Determine the (x, y) coordinate at the center of the cell enclosing the given text.  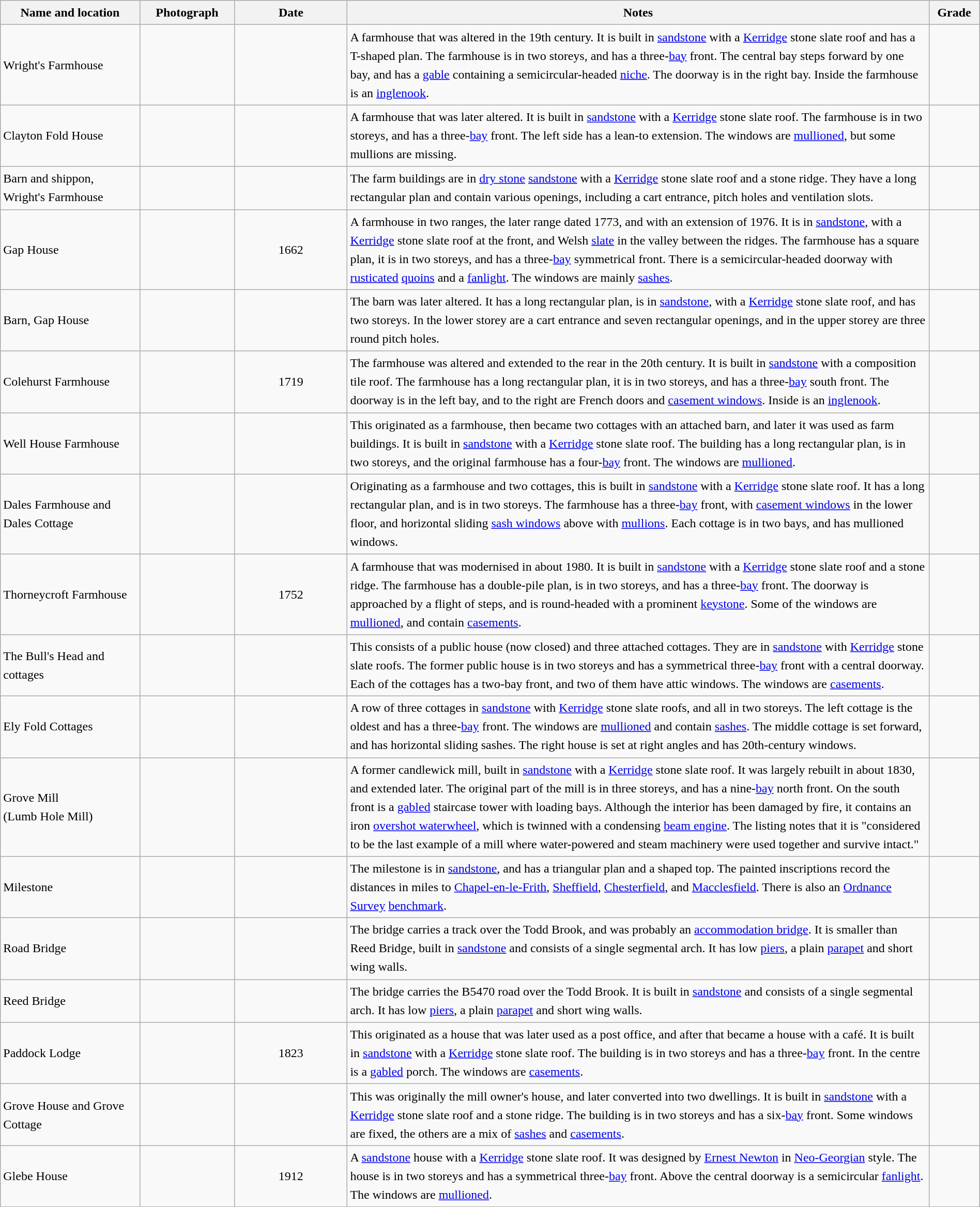
Clayton Fold House (70, 135)
1912 (291, 1177)
Date (291, 12)
Name and location (70, 12)
Wright's Farmhouse (70, 65)
Reed Bridge (70, 1001)
The Bull's Head and cottages (70, 665)
Road Bridge (70, 949)
1662 (291, 249)
Milestone (70, 887)
Colehurst Farmhouse (70, 381)
Grade (954, 12)
1719 (291, 381)
Dales Farmhouse and Dales Cottage (70, 514)
1752 (291, 594)
Glebe House (70, 1177)
Grove House and Grove Cottage (70, 1114)
Photograph (187, 12)
Paddock Lodge (70, 1053)
1823 (291, 1053)
Thorneycroft Farmhouse (70, 594)
Barn, Gap House (70, 320)
Notes (638, 12)
Ely Fold Cottages (70, 727)
Well House Farmhouse (70, 444)
Gap House (70, 249)
Barn and shippon,Wright's Farmhouse (70, 188)
Grove Mill(Lumb Hole Mill) (70, 807)
